Detect which cell encompasses the target text, then output its (X, Y) center coordinate. 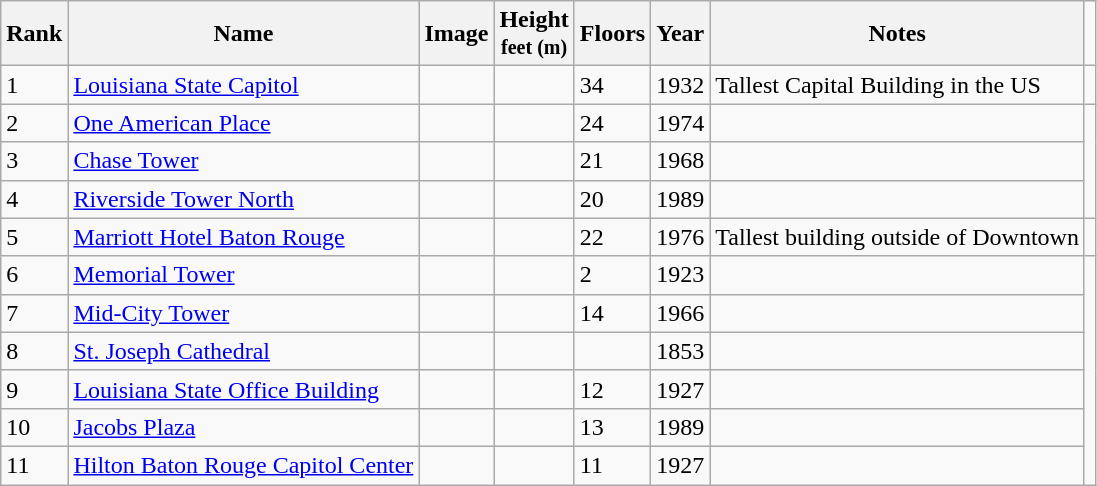
Image (456, 34)
1968 (680, 161)
1 (34, 85)
Tallest building outside of Downtown (898, 237)
Louisiana State Capitol (244, 85)
1966 (680, 313)
Memorial Tower (244, 275)
20 (612, 199)
14 (612, 313)
Chase Tower (244, 161)
3 (34, 161)
1976 (680, 237)
Louisiana State Office Building (244, 389)
Hilton Baton Rouge Capitol Center (244, 465)
Notes (898, 34)
22 (612, 237)
1923 (680, 275)
Year (680, 34)
13 (612, 427)
Heightfeet (m) (534, 34)
Rank (34, 34)
12 (612, 389)
34 (612, 85)
Mid-City Tower (244, 313)
6 (34, 275)
1853 (680, 351)
10 (34, 427)
Name (244, 34)
5 (34, 237)
Tallest Capital Building in the US (898, 85)
1974 (680, 123)
1932 (680, 85)
Marriott Hotel Baton Rouge (244, 237)
St. Joseph Cathedral (244, 351)
Floors (612, 34)
7 (34, 313)
21 (612, 161)
9 (34, 389)
Jacobs Plaza (244, 427)
8 (34, 351)
Riverside Tower North (244, 199)
4 (34, 199)
24 (612, 123)
One American Place (244, 123)
